Provide the [X, Y] coordinate of the cell's center where the given text is located.  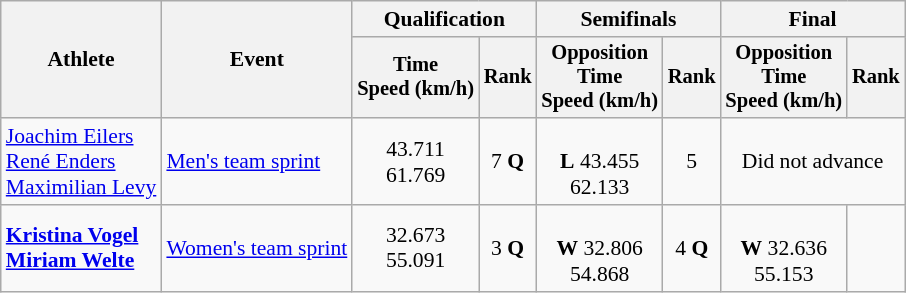
Joachim EilersRené EndersMaximilian Levy [82, 162]
Athlete [82, 60]
32.67355.091 [416, 248]
W 32.80654.868 [600, 248]
TimeSpeed (km/h) [416, 78]
7 Q [508, 162]
Women's team sprint [256, 248]
4 Q [692, 248]
Kristina VogelMiriam Welte [82, 248]
Did not advance [813, 162]
Semifinals [628, 19]
Men's team sprint [256, 162]
W 32.63655.153 [784, 248]
Event [256, 60]
L 43.45562.133 [600, 162]
Final [813, 19]
43.71161.769 [416, 162]
3 Q [508, 248]
Qualification [444, 19]
5 [692, 162]
